Scan for the cell matching the given text and deliver its (X, Y) coordinate at center. 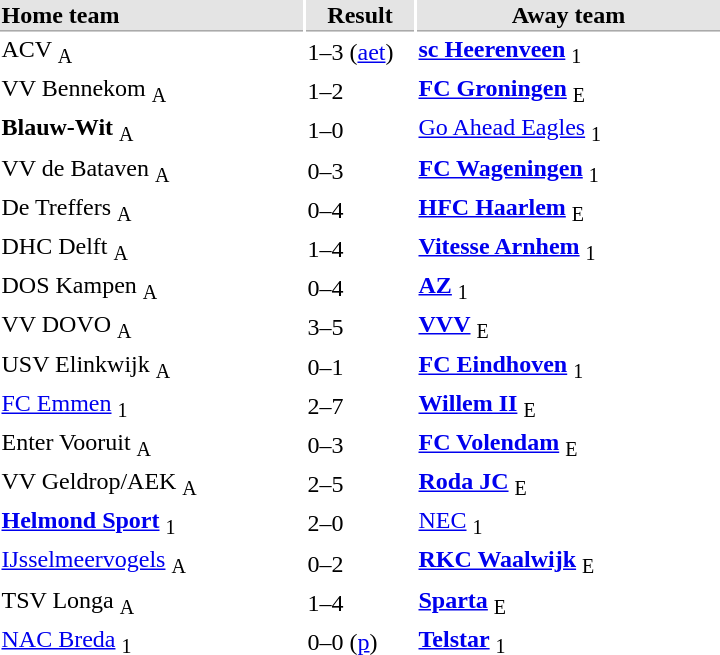
Blauw-Wit A (152, 131)
sc Heerenveen 1 (568, 52)
VVV E (568, 327)
TSV Longa A (152, 602)
USV Elinkwijk A (152, 367)
FC Wageningen 1 (568, 170)
Helmond Sport 1 (152, 524)
0–2 (360, 563)
3–5 (360, 327)
NEC 1 (568, 524)
2–0 (360, 524)
Go Ahead Eagles 1 (568, 131)
RKC Waalwijk E (568, 563)
VV DOVO A (152, 327)
VV Geldrop/AEK A (152, 485)
IJsselmeervogels A (152, 563)
0–1 (360, 367)
1–2 (360, 92)
1–3 (aet) (360, 52)
DOS Kampen A (152, 288)
FC Eindhoven 1 (568, 367)
Enter Vooruit A (152, 445)
2–5 (360, 485)
Roda JC E (568, 485)
FC Groningen E (568, 92)
Away team (568, 16)
Vitesse Arnhem 1 (568, 249)
2–7 (360, 406)
VV de Bataven A (152, 170)
1–0 (360, 131)
HFC Haarlem E (568, 210)
ACV A (152, 52)
Sparta E (568, 602)
Willem II E (568, 406)
VV Bennekom A (152, 92)
Result (360, 16)
FC Emmen 1 (152, 406)
AZ 1 (568, 288)
FC Volendam E (568, 445)
De Treffers A (152, 210)
DHC Delft A (152, 249)
Home team (152, 16)
